Search for the cell housing the specified text and yield its [X, Y] center coordinate. 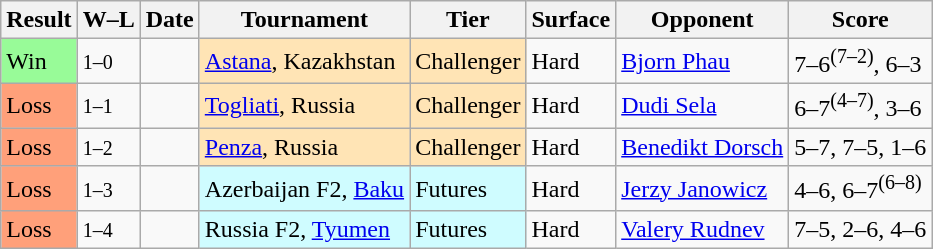
Jerzy Janowicz [702, 188]
1–0 [108, 62]
Date [170, 20]
Tournament [304, 20]
W–L [108, 20]
Win [39, 62]
4–6, 6–7(6–8) [860, 188]
Penza, Russia [304, 147]
Valery Rudnev [702, 230]
Result [39, 20]
7–5, 2–6, 4–6 [860, 230]
Benedikt Dorsch [702, 147]
Tier [468, 20]
Opponent [702, 20]
6–7(4–7), 3–6 [860, 106]
Dudi Sela [702, 106]
1–4 [108, 230]
5–7, 7–5, 1–6 [860, 147]
7–6(7–2), 6–3 [860, 62]
Bjorn Phau [702, 62]
Surface [571, 20]
Azerbaijan F2, Baku [304, 188]
Astana, Kazakhstan [304, 62]
1–1 [108, 106]
Russia F2, Tyumen [304, 230]
1–2 [108, 147]
Score [860, 20]
1–3 [108, 188]
Togliati, Russia [304, 106]
